Return (X, Y) of the center of cell containing provided text 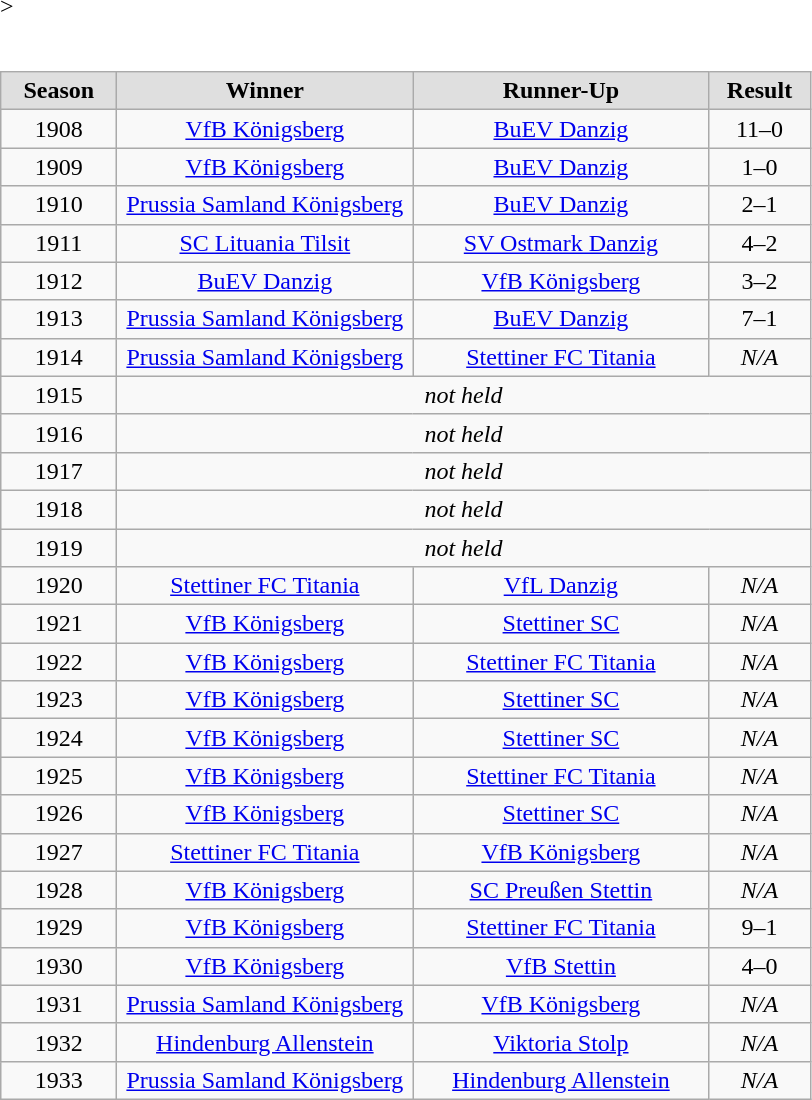
1933 (59, 1080)
SC Lituania Tilsit (265, 243)
1915 (59, 395)
1917 (59, 471)
1918 (59, 509)
SV Ostmark Danzig (561, 243)
7–1 (760, 319)
1908 (59, 129)
1922 (59, 662)
1911 (59, 243)
Runner-Up (561, 91)
9–1 (760, 928)
1931 (59, 1004)
11–0 (760, 129)
1921 (59, 624)
1925 (59, 776)
1928 (59, 890)
1916 (59, 433)
1912 (59, 281)
2–1 (760, 205)
1914 (59, 357)
Winner (265, 91)
3–2 (760, 281)
4–0 (760, 966)
1913 (59, 319)
1910 (59, 205)
1927 (59, 852)
1923 (59, 700)
Viktoria Stolp (561, 1042)
1926 (59, 814)
SC Preußen Stettin (561, 890)
1930 (59, 966)
Season (59, 91)
1909 (59, 167)
1919 (59, 547)
1929 (59, 928)
1–0 (760, 167)
Result (760, 91)
VfL Danzig (561, 586)
1920 (59, 586)
1932 (59, 1042)
4–2 (760, 243)
VfB Stettin (561, 966)
1924 (59, 738)
